Determine the [x, y] coordinate at the center of the cell enclosing the given text.  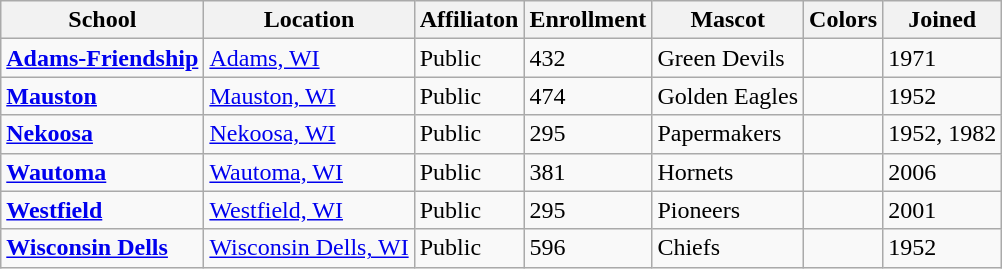
596 [588, 248]
Colors [844, 20]
1971 [942, 58]
Adams-Friendship [102, 58]
2001 [942, 210]
Wisconsin Dells, WI [309, 248]
Hornets [728, 172]
2006 [942, 172]
Chiefs [728, 248]
Westfield [102, 210]
381 [588, 172]
Wautoma [102, 172]
1952, 1982 [942, 134]
Golden Eagles [728, 96]
Mauston, WI [309, 96]
School [102, 20]
Green Devils [728, 58]
Wautoma, WI [309, 172]
Nekoosa, WI [309, 134]
Westfield, WI [309, 210]
Affiliaton [469, 20]
Adams, WI [309, 58]
432 [588, 58]
474 [588, 96]
Pioneers [728, 210]
Nekoosa [102, 134]
Joined [942, 20]
Mauston [102, 96]
Location [309, 20]
Mascot [728, 20]
Enrollment [588, 20]
Papermakers [728, 134]
Wisconsin Dells [102, 248]
